Provide the [x, y] coordinate of the cell's center where the given text is located.  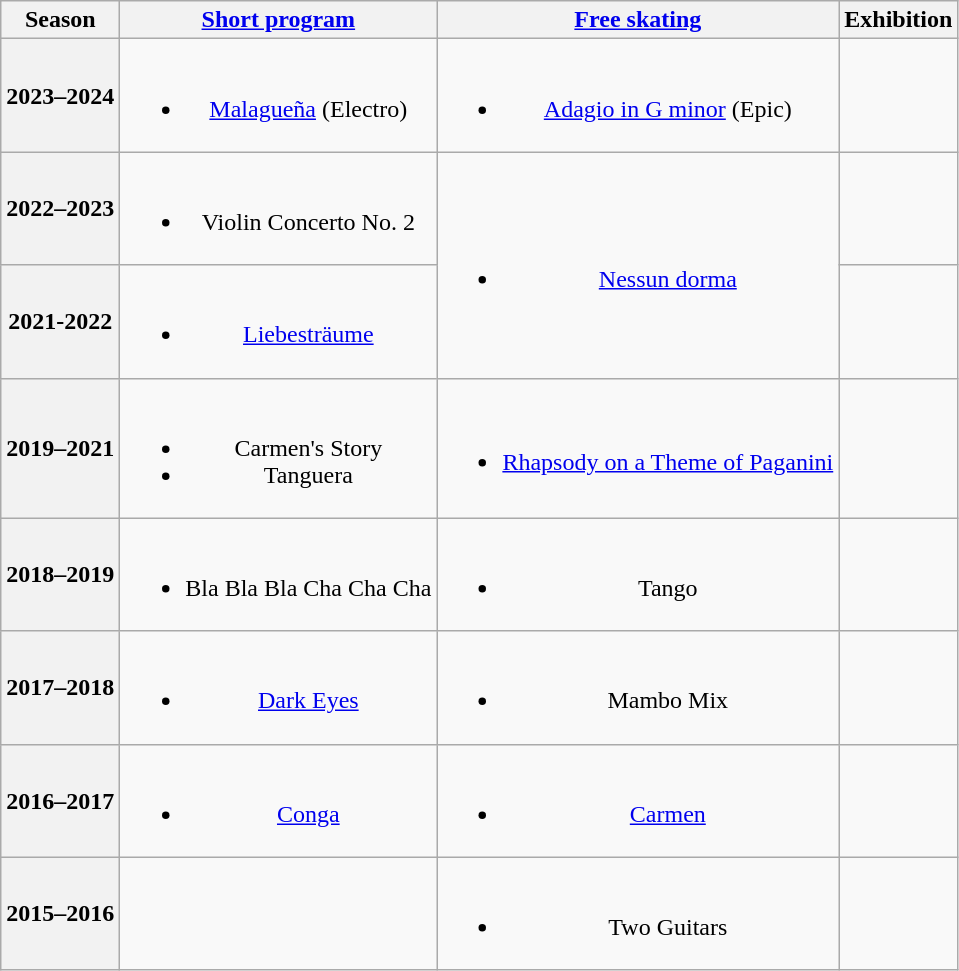
Nessun dorma [638, 265]
Liebesträume [278, 322]
Violin Concerto No. 2 [278, 208]
2017–2018 [60, 688]
2019–2021 [60, 448]
Exhibition [898, 20]
Carmen's Story Tanguera [278, 448]
Malagueña (Electro) [278, 96]
2023–2024 [60, 96]
Adagio in G minor (Epic) [638, 96]
Two Guitars [638, 914]
Bla Bla Bla Cha Cha Cha [278, 574]
Tango [638, 574]
2018–2019 [60, 574]
Mambo Mix [638, 688]
Rhapsody on a Theme of Paganini [638, 448]
2016–2017 [60, 800]
2021-2022 [60, 322]
2022–2023 [60, 208]
Dark Eyes [278, 688]
Free skating [638, 20]
Conga [278, 800]
Short program [278, 20]
Season [60, 20]
Carmen [638, 800]
2015–2016 [60, 914]
